Return (x, y) of the center of cell containing provided text 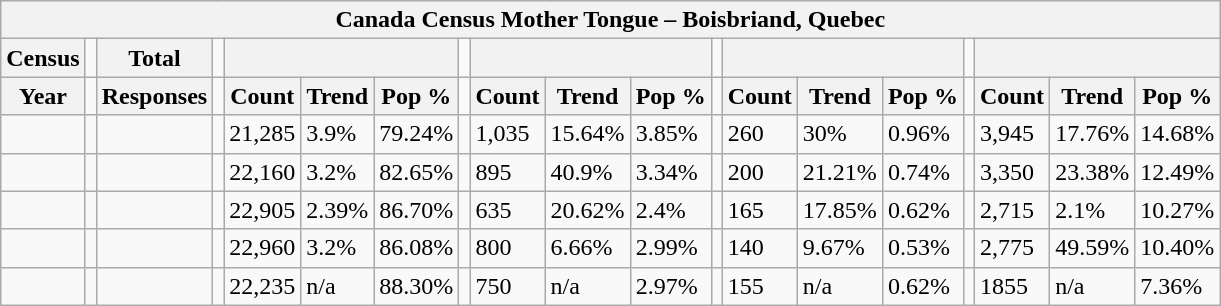
14.68% (1178, 134)
22,235 (262, 286)
86.08% (416, 248)
155 (760, 286)
79.24% (416, 134)
49.59% (1092, 248)
2.39% (338, 210)
6.66% (588, 248)
40.9% (588, 172)
2.4% (670, 210)
30% (840, 134)
Year (43, 96)
Canada Census Mother Tongue – Boisbriand, Quebec (610, 20)
23.38% (1092, 172)
20.62% (588, 210)
1855 (1012, 286)
Census (43, 58)
22,905 (262, 210)
22,960 (262, 248)
Responses (154, 96)
3,945 (1012, 134)
2.1% (1092, 210)
200 (760, 172)
22,160 (262, 172)
750 (508, 286)
1,035 (508, 134)
88.30% (416, 286)
800 (508, 248)
21.21% (840, 172)
3.85% (670, 134)
2.97% (670, 286)
2.99% (670, 248)
3.34% (670, 172)
15.64% (588, 134)
9.67% (840, 248)
2,775 (1012, 248)
17.76% (1092, 134)
86.70% (416, 210)
Total (154, 58)
3.9% (338, 134)
140 (760, 248)
165 (760, 210)
21,285 (262, 134)
0.74% (922, 172)
12.49% (1178, 172)
2,715 (1012, 210)
0.53% (922, 248)
895 (508, 172)
260 (760, 134)
635 (508, 210)
10.40% (1178, 248)
82.65% (416, 172)
10.27% (1178, 210)
7.36% (1178, 286)
17.85% (840, 210)
3,350 (1012, 172)
0.96% (922, 134)
